Pinpoint the cell where the given text exists, returning its [X, Y] midpoint coordinate. 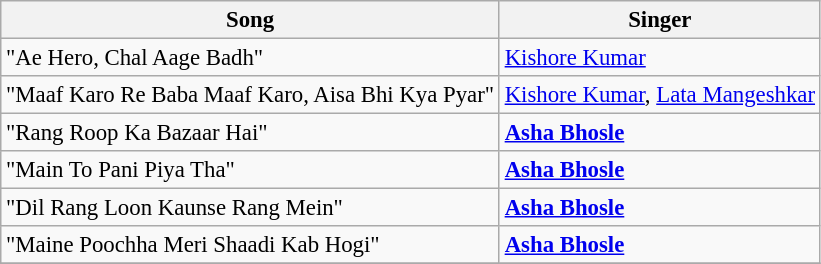
Kishore Kumar, Lata Mangeshkar [660, 95]
Singer [660, 20]
Kishore Kumar [660, 58]
"Main To Pani Piya Tha" [250, 170]
"Dil Rang Loon Kaunse Rang Mein" [250, 208]
"Ae Hero, Chal Aage Badh" [250, 58]
"Maine Poochha Meri Shaadi Kab Hogi" [250, 245]
Song [250, 20]
"Maaf Karo Re Baba Maaf Karo, Aisa Bhi Kya Pyar" [250, 95]
"Rang Roop Ka Bazaar Hai" [250, 133]
